Scan for the cell matching the given text and deliver its [x, y] coordinate at center. 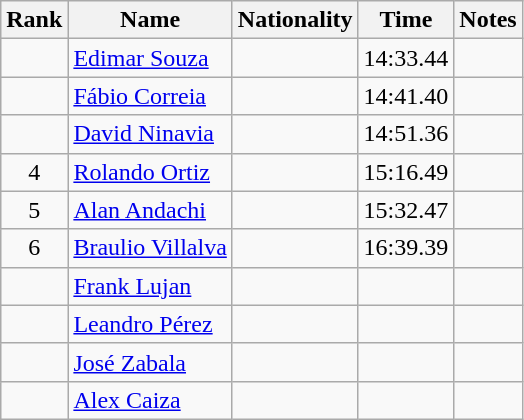
Leandro Pérez [150, 324]
Alex Caiza [150, 400]
5 [34, 210]
Rolando Ortiz [150, 172]
Notes [488, 20]
Time [406, 20]
14:33.44 [406, 58]
José Zabala [150, 362]
Edimar Souza [150, 58]
14:41.40 [406, 96]
Name [150, 20]
Nationality [295, 20]
15:32.47 [406, 210]
Alan Andachi [150, 210]
15:16.49 [406, 172]
Frank Lujan [150, 286]
Fábio Correia [150, 96]
6 [34, 248]
16:39.39 [406, 248]
Rank [34, 20]
David Ninavia [150, 134]
4 [34, 172]
14:51.36 [406, 134]
Braulio Villalva [150, 248]
